Detect which cell encompasses the target text, then output its [X, Y] center coordinate. 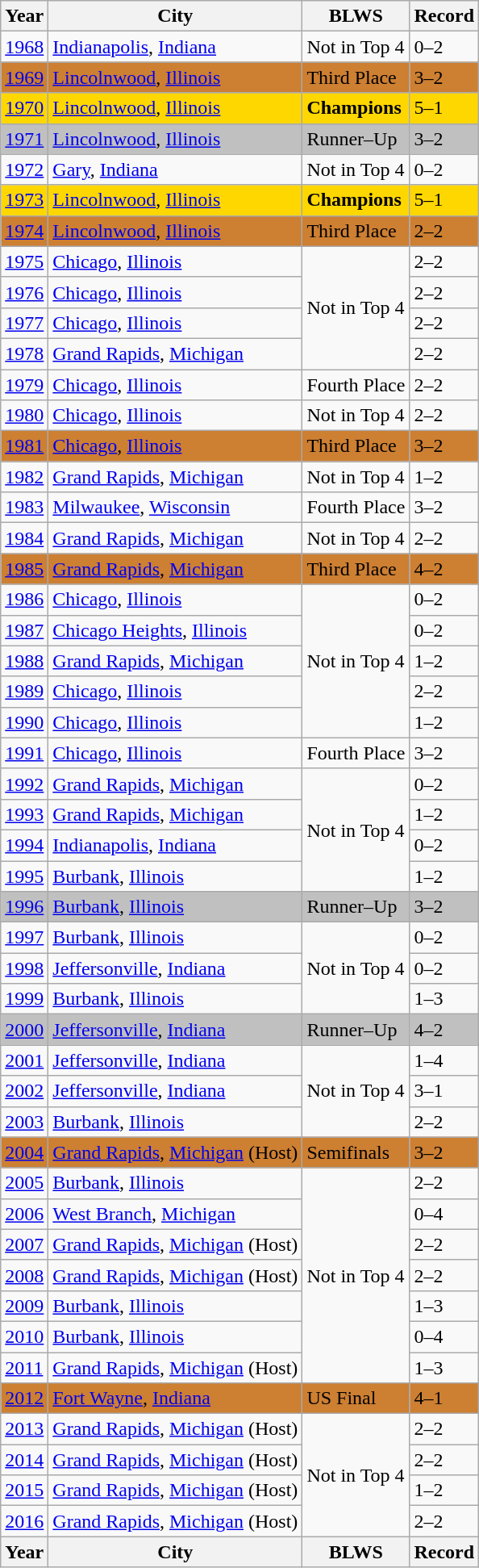
2015 [24, 1491]
1999 [24, 999]
2016 [24, 1521]
1980 [24, 416]
1983 [24, 508]
2014 [24, 1460]
2000 [24, 1030]
2005 [24, 1183]
1969 [24, 77]
1973 [24, 200]
West Branch, Michigan [176, 1214]
1987 [24, 630]
1992 [24, 784]
2013 [24, 1429]
Semifinals [356, 1152]
1994 [24, 845]
1993 [24, 814]
Milwaukee, Wisconsin [176, 508]
Chicago Heights, Illinois [176, 630]
1986 [24, 600]
Fort Wayne, Indiana [176, 1399]
1988 [24, 661]
Gary, Indiana [176, 169]
4–1 [444, 1399]
1968 [24, 47]
US Final [356, 1399]
3–1 [444, 1091]
2006 [24, 1214]
1979 [24, 385]
1975 [24, 261]
1976 [24, 292]
2004 [24, 1152]
1985 [24, 569]
2012 [24, 1399]
1997 [24, 938]
1990 [24, 722]
2008 [24, 1275]
1996 [24, 907]
1982 [24, 477]
1991 [24, 753]
2002 [24, 1091]
1974 [24, 231]
1998 [24, 968]
1995 [24, 876]
1971 [24, 139]
1970 [24, 108]
1981 [24, 446]
2011 [24, 1368]
1972 [24, 169]
2007 [24, 1244]
1–4 [444, 1060]
2010 [24, 1336]
1977 [24, 323]
1989 [24, 692]
1984 [24, 538]
2003 [24, 1122]
1978 [24, 353]
2009 [24, 1306]
2001 [24, 1060]
